Find where the given text appears and provide that cell's center as (X, Y) coordinate. 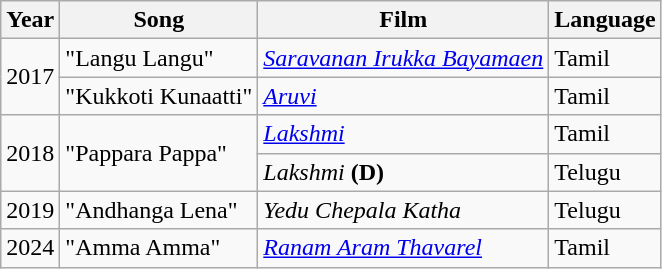
Lakshmi (D) (404, 172)
"Andhanga Lena" (159, 210)
Ranam Aram Thavarel (404, 248)
2019 (30, 210)
2017 (30, 77)
"Langu Langu" (159, 58)
Film (404, 20)
Lakshmi (404, 134)
"Kukkoti Kunaatti" (159, 96)
Song (159, 20)
2018 (30, 153)
"Amma Amma" (159, 248)
Language (605, 20)
Yedu Chepala Katha (404, 210)
Saravanan Irukka Bayamaen (404, 58)
"Pappara Pappa" (159, 153)
Aruvi (404, 96)
2024 (30, 248)
Year (30, 20)
